Find where the given text appears and provide that cell's center as [x, y] coordinate. 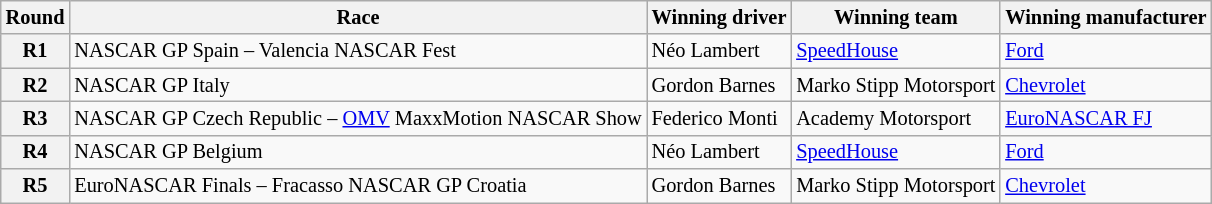
Round [36, 17]
Winning team [896, 17]
R5 [36, 186]
R1 [36, 51]
Winning driver [720, 17]
NASCAR GP Czech Republic – OMV MaxxMotion NASCAR Show [358, 118]
NASCAR GP Belgium [358, 152]
Federico Monti [720, 118]
EuroNASCAR Finals – Fracasso NASCAR GP Croatia [358, 186]
R4 [36, 152]
Race [358, 17]
NASCAR GP Spain – Valencia NASCAR Fest [358, 51]
NASCAR GP Italy [358, 85]
EuroNASCAR FJ [1106, 118]
R2 [36, 85]
Academy Motorsport [896, 118]
Winning manufacturer [1106, 17]
R3 [36, 118]
